Return [x, y] of the center of cell containing provided text 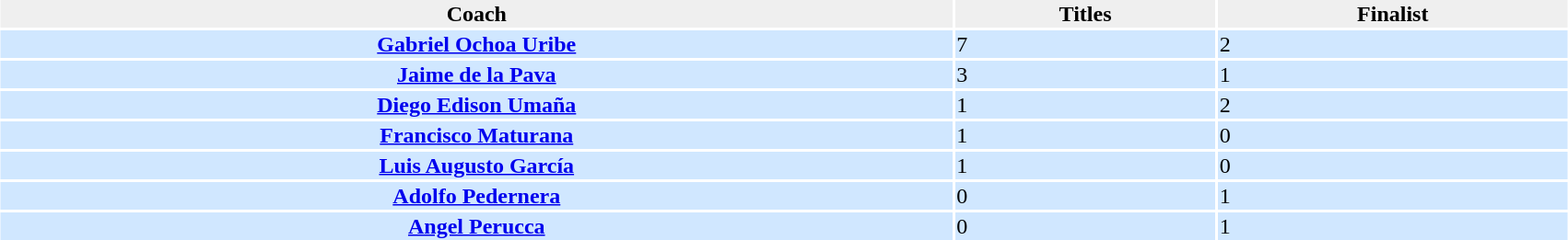
Jaime de la Pava [477, 74]
Luis Augusto García [477, 166]
3 [1085, 74]
7 [1085, 44]
Coach [477, 14]
Francisco Maturana [477, 135]
Gabriel Ochoa Uribe [477, 44]
Diego Edison Umaña [477, 105]
Angel Perucca [477, 226]
Adolfo Pedernera [477, 196]
Finalist [1393, 14]
Titles [1085, 14]
